From the cell containing the given text, extract its center point as [X, Y] coordinate. 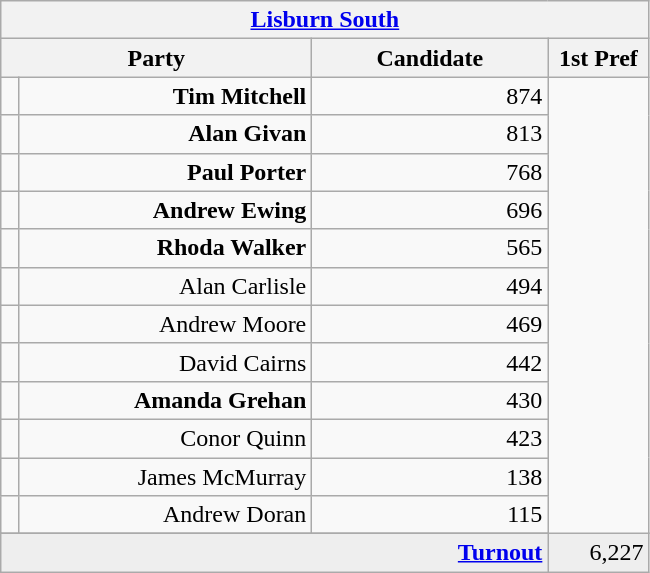
David Cairns [164, 362]
Alan Givan [164, 134]
565 [430, 248]
Turnout [274, 553]
Rhoda Walker [164, 248]
469 [430, 324]
Andrew Ewing [164, 210]
115 [430, 515]
874 [430, 96]
430 [430, 400]
Alan Carlisle [164, 286]
768 [430, 172]
6,227 [598, 553]
Amanda Grehan [164, 400]
Party [156, 58]
Conor Quinn [164, 438]
Tim Mitchell [164, 96]
Andrew Doran [164, 515]
494 [430, 286]
Paul Porter [164, 172]
Andrew Moore [164, 324]
1st Pref [598, 58]
James McMurray [164, 477]
442 [430, 362]
Lisburn South [325, 20]
138 [430, 477]
696 [430, 210]
423 [430, 438]
813 [430, 134]
Candidate [430, 58]
